Detect which cell encompasses the target text, then output its (X, Y) center coordinate. 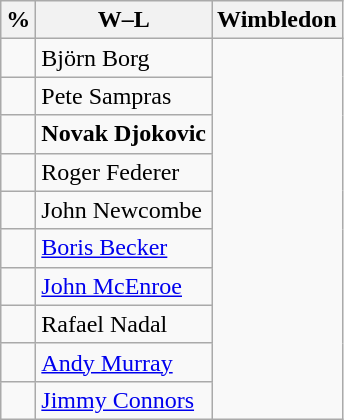
John Newcombe (124, 210)
Roger Federer (124, 172)
% (18, 20)
Andy Murray (124, 362)
Wimbledon (278, 20)
W–L (124, 20)
Pete Sampras (124, 96)
Rafael Nadal (124, 324)
Björn Borg (124, 58)
Novak Djokovic (124, 134)
Boris Becker (124, 248)
Jimmy Connors (124, 400)
John McEnroe (124, 286)
